From the cell containing the given text, extract its center point as (x, y) coordinate. 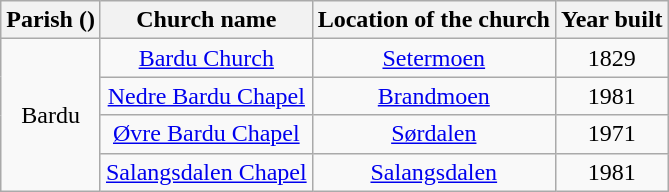
Nedre Bardu Chapel (206, 96)
Year built (612, 20)
Sørdalen (434, 134)
Øvre Bardu Chapel (206, 134)
Bardu (51, 115)
1829 (612, 58)
Bardu Church (206, 58)
Setermoen (434, 58)
Brandmoen (434, 96)
Parish () (51, 20)
Salangsdalen Chapel (206, 172)
Location of the church (434, 20)
1971 (612, 134)
Church name (206, 20)
Salangsdalen (434, 172)
